Detect which cell encompasses the target text, then output its (x, y) center coordinate. 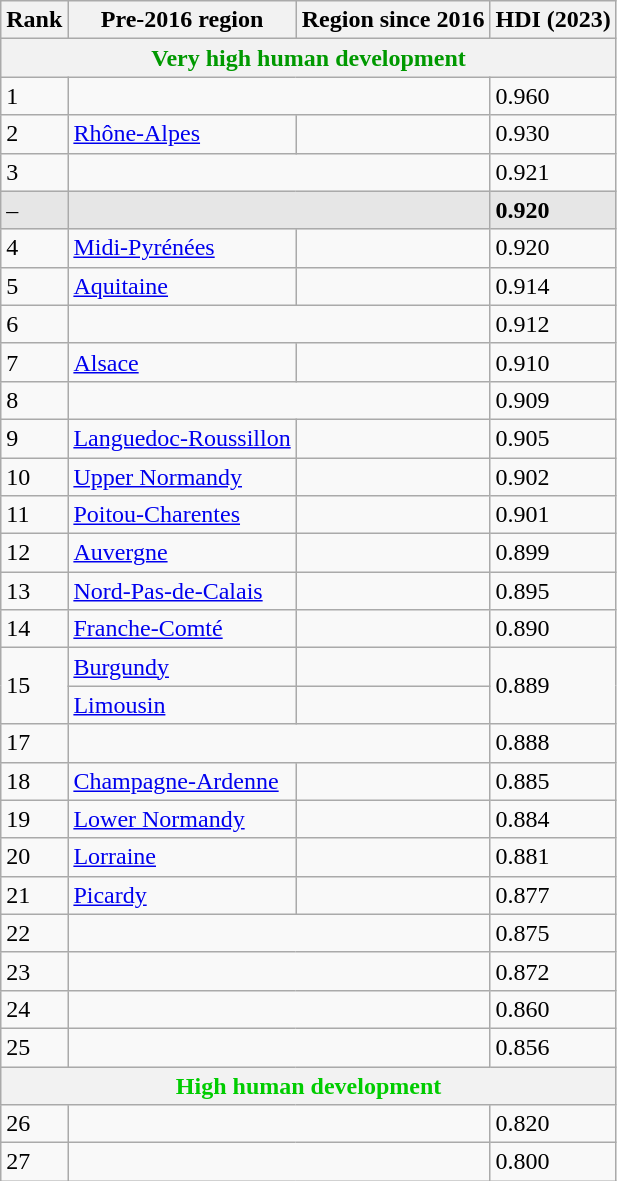
Rank (34, 20)
Burgundy (182, 667)
13 (34, 591)
0.856 (553, 1047)
24 (34, 1009)
0.902 (553, 477)
Champagne-Ardenne (182, 781)
Pre-2016 region (182, 20)
0.881 (553, 857)
0.860 (553, 1009)
– (34, 210)
0.877 (553, 895)
Region since 2016 (393, 20)
0.889 (553, 686)
18 (34, 781)
Auvergne (182, 553)
Aquitaine (182, 286)
Languedoc-Roussillon (182, 438)
Lower Normandy (182, 819)
5 (34, 286)
0.885 (553, 781)
0.901 (553, 515)
0.912 (553, 324)
0.895 (553, 591)
Upper Normandy (182, 477)
11 (34, 515)
Poitou-Charentes (182, 515)
14 (34, 629)
0.930 (553, 134)
0.910 (553, 362)
0.884 (553, 819)
0.960 (553, 96)
Alsace (182, 362)
8 (34, 400)
0.820 (553, 1124)
0.890 (553, 629)
0.899 (553, 553)
Picardy (182, 895)
Limousin (182, 705)
Nord-Pas-de-Calais (182, 591)
4 (34, 248)
19 (34, 819)
Very high human development (309, 58)
0.872 (553, 971)
26 (34, 1124)
High human development (309, 1085)
2 (34, 134)
0.905 (553, 438)
6 (34, 324)
27 (34, 1162)
25 (34, 1047)
1 (34, 96)
Rhône-Alpes (182, 134)
20 (34, 857)
22 (34, 933)
12 (34, 553)
HDI (2023) (553, 20)
0.921 (553, 172)
Franche-Comté (182, 629)
Lorraine (182, 857)
0.800 (553, 1162)
17 (34, 743)
15 (34, 686)
3 (34, 172)
0.888 (553, 743)
0.914 (553, 286)
Midi-Pyrénées (182, 248)
9 (34, 438)
10 (34, 477)
7 (34, 362)
0.909 (553, 400)
0.875 (553, 933)
21 (34, 895)
23 (34, 971)
